Scan for the cell matching the given text and deliver its [x, y] coordinate at center. 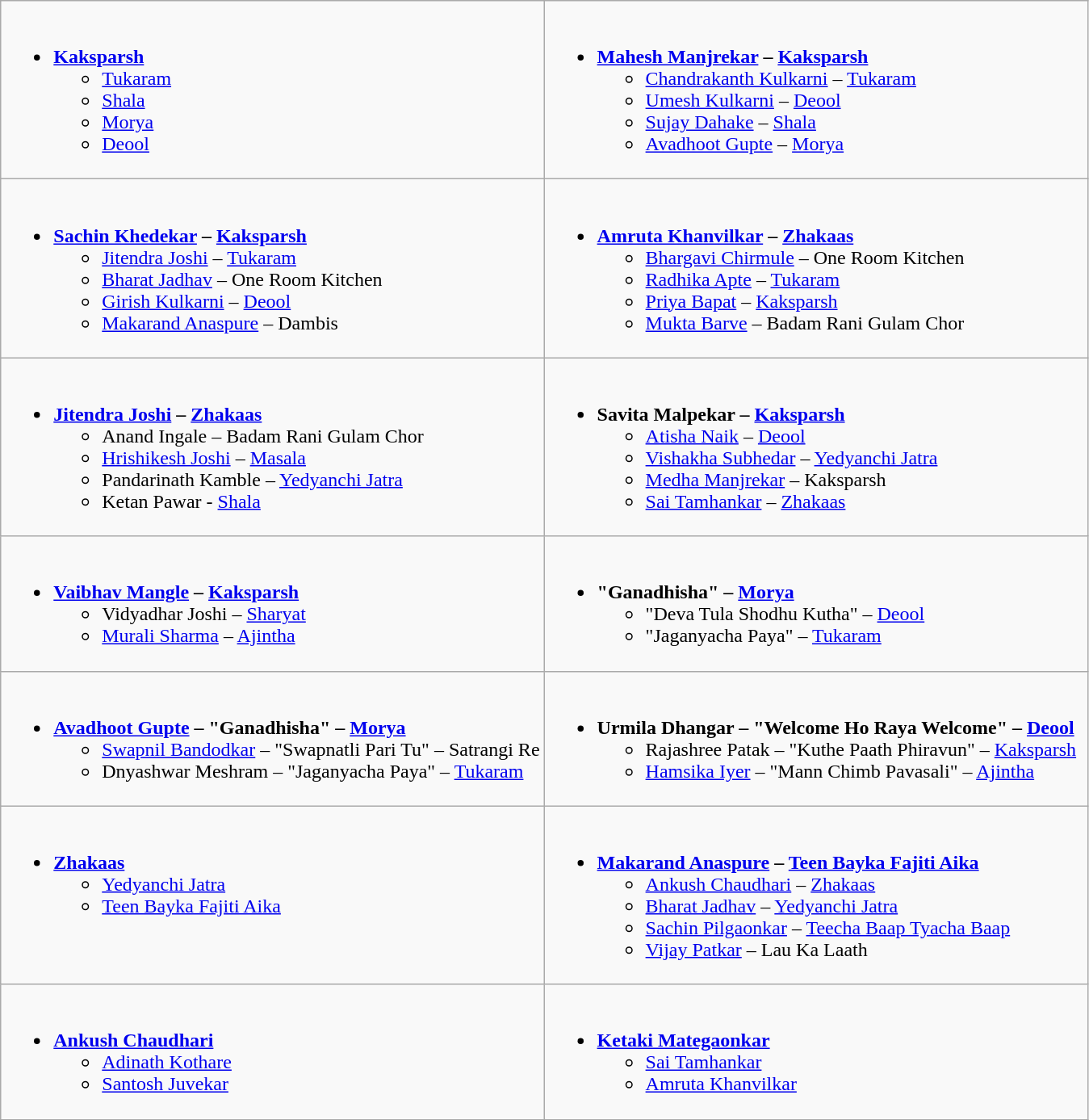
"Ganadhisha" – Morya"Deva Tula Shodhu Kutha" – Deool"Jaganyacha Paya" – Tukaram [815, 604]
Ketaki MategaonkarSai TamhankarAmruta Khanvilkar [815, 1051]
Sachin Khedekar – KaksparshJitendra Joshi – TukaramBharat Jadhav – One Room KitchenGirish Kulkarni – DeoolMakarand Anaspure – Dambis [273, 268]
Ankush ChaudhariAdinath KothareSantosh Juvekar [273, 1051]
Avadhoot Gupte – "Ganadhisha" – MoryaSwapnil Bandodkar – "Swapnatli Pari Tu" – Satrangi ReDnyashwar Meshram – "Jaganyacha Paya" – Tukaram [273, 738]
Amruta Khanvilkar – ZhakaasBhargavi Chirmule – One Room KitchenRadhika Apte – TukaramPriya Bapat – KaksparshMukta Barve – Badam Rani Gulam Chor [815, 268]
Savita Malpekar – KaksparshAtisha Naik – DeoolVishakha Subhedar – Yedyanchi JatraMedha Manjrekar – KaksparshSai Tamhankar – Zhakaas [815, 447]
KaksparshTukaramShalaMoryaDeool [273, 90]
ZhakaasYedyanchi JatraTeen Bayka Fajiti Aika [273, 895]
Urmila Dhangar – "Welcome Ho Raya Welcome" – DeoolRajashree Patak – "Kuthe Paath Phiravun" – KaksparshHamsika Iyer – "Mann Chimb Pavasali" – Ajintha [815, 738]
Jitendra Joshi – ZhakaasAnand Ingale – Badam Rani Gulam ChorHrishikesh Joshi – MasalaPandarinath Kamble – Yedyanchi JatraKetan Pawar - Shala [273, 447]
Mahesh Manjrekar – KaksparshChandrakanth Kulkarni – TukaramUmesh Kulkarni – DeoolSujay Dahake – ShalaAvadhoot Gupte – Morya [815, 90]
Vaibhav Mangle – KaksparshVidyadhar Joshi – SharyatMurali Sharma – Ajintha [273, 604]
